Locate the cell with the specified text and output its [X, Y] center coordinate. 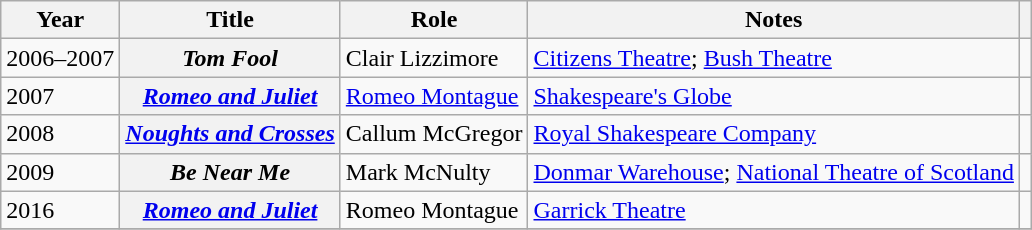
Shakespeare's Globe [774, 96]
Title [230, 20]
Noughts and Crosses [230, 134]
2008 [60, 134]
Clair Lizzimore [434, 58]
2007 [60, 96]
Garrick Theatre [774, 210]
Tom Fool [230, 58]
2016 [60, 210]
Year [60, 20]
Royal Shakespeare Company [774, 134]
Mark McNulty [434, 172]
Citizens Theatre; Bush Theatre [774, 58]
Notes [774, 20]
Callum McGregor [434, 134]
Role [434, 20]
Donmar Warehouse; National Theatre of Scotland [774, 172]
Be Near Me [230, 172]
2009 [60, 172]
2006–2007 [60, 58]
